Identify which cell holds the provided text, then report its [X, Y] central coordinate. 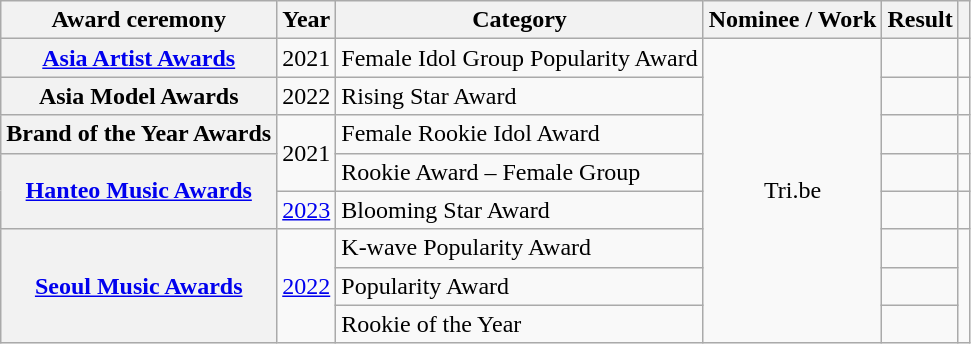
Rookie Award – Female Group [520, 172]
Result [920, 20]
Tri.be [792, 191]
Category [520, 20]
Year [306, 20]
Nominee / Work [792, 20]
Award ceremony [139, 20]
Asia Artist Awards [139, 58]
Rising Star Award [520, 96]
Female Idol Group Popularity Award [520, 58]
Seoul Music Awards [139, 286]
Rookie of the Year [520, 324]
Blooming Star Award [520, 210]
Popularity Award [520, 286]
K-wave Popularity Award [520, 248]
Female Rookie Idol Award [520, 134]
Brand of the Year Awards [139, 134]
Hanteo Music Awards [139, 191]
2023 [306, 210]
Asia Model Awards [139, 96]
